For the text-containing cell, return its midpoint in [X, Y] coordinate format. 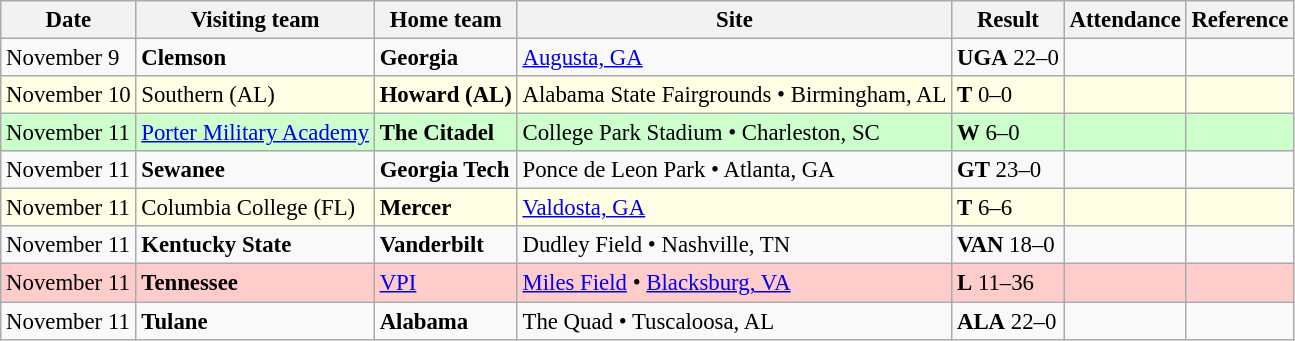
Porter Military Academy [255, 133]
Result [1008, 20]
Miles Field • Blacksburg, VA [734, 283]
Sewanee [255, 170]
Tulane [255, 321]
Attendance [1125, 20]
L 11–36 [1008, 283]
November 10 [68, 95]
UGA 22–0 [1008, 58]
Site [734, 20]
Valdosta, GA [734, 208]
Home team [446, 20]
College Park Stadium • Charleston, SC [734, 133]
Visiting team [255, 20]
Ponce de Leon Park • Atlanta, GA [734, 170]
Alabama [446, 321]
Kentucky State [255, 245]
Columbia College (FL) [255, 208]
November 9 [68, 58]
Alabama State Fairgrounds • Birmingham, AL [734, 95]
Southern (AL) [255, 95]
W 6–0 [1008, 133]
Date [68, 20]
GT 23–0 [1008, 170]
Tennessee [255, 283]
VAN 18–0 [1008, 245]
Mercer [446, 208]
The Citadel [446, 133]
VPI [446, 283]
T 6–6 [1008, 208]
Clemson [255, 58]
Georgia Tech [446, 170]
Vanderbilt [446, 245]
ALA 22–0 [1008, 321]
Reference [1240, 20]
Georgia [446, 58]
The Quad • Tuscaloosa, AL [734, 321]
Augusta, GA [734, 58]
T 0–0 [1008, 95]
Dudley Field • Nashville, TN [734, 245]
Howard (AL) [446, 95]
